Locate the cell with the specified text and output its [X, Y] center coordinate. 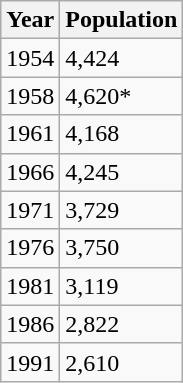
Population [122, 20]
1976 [30, 248]
1954 [30, 58]
1991 [30, 362]
1961 [30, 134]
3,119 [122, 286]
2,822 [122, 324]
1981 [30, 286]
3,750 [122, 248]
1958 [30, 96]
4,168 [122, 134]
2,610 [122, 362]
1971 [30, 210]
Year [30, 20]
1986 [30, 324]
1966 [30, 172]
4,424 [122, 58]
3,729 [122, 210]
4,620* [122, 96]
4,245 [122, 172]
